Determine the (X, Y) coordinate at the center of the cell enclosing the given text.  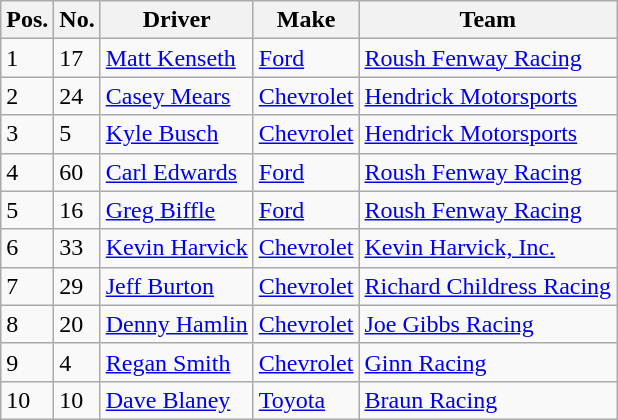
24 (77, 96)
Pos. (28, 20)
Joe Gibbs Racing (488, 324)
17 (77, 58)
7 (28, 286)
16 (77, 210)
Driver (176, 20)
Dave Blaney (176, 400)
Kyle Busch (176, 134)
8 (28, 324)
Make (306, 20)
3 (28, 134)
Casey Mears (176, 96)
33 (77, 248)
Jeff Burton (176, 286)
Carl Edwards (176, 172)
Regan Smith (176, 362)
Kevin Harvick, Inc. (488, 248)
6 (28, 248)
Denny Hamlin (176, 324)
9 (28, 362)
No. (77, 20)
Ginn Racing (488, 362)
Richard Childress Racing (488, 286)
29 (77, 286)
20 (77, 324)
2 (28, 96)
Matt Kenseth (176, 58)
Kevin Harvick (176, 248)
Toyota (306, 400)
Team (488, 20)
60 (77, 172)
Greg Biffle (176, 210)
Braun Racing (488, 400)
1 (28, 58)
